Extract the [x, y] coordinate from the center of the cell holding the provided text.  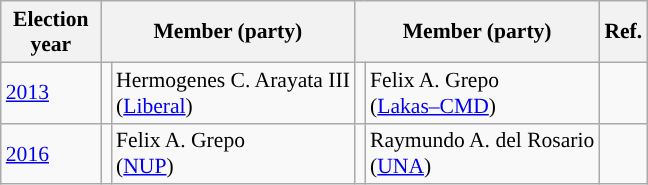
Electionyear [51, 32]
Ref. [623, 32]
Raymundo A. del Rosario(UNA) [482, 154]
Hermogenes C. Arayata III(Liberal) [233, 92]
2016 [51, 154]
Felix A. Grepo(Lakas–CMD) [482, 92]
2013 [51, 92]
Felix A. Grepo(NUP) [233, 154]
